Scan for the cell matching the given text and deliver its (X, Y) coordinate at center. 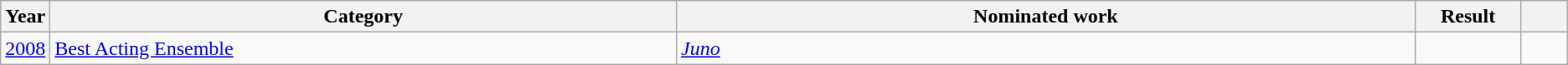
Category (364, 17)
Juno (1046, 48)
Best Acting Ensemble (364, 48)
2008 (25, 48)
Nominated work (1046, 17)
Year (25, 17)
Result (1467, 17)
